Scan for the cell matching the given text and deliver its [X, Y] coordinate at center. 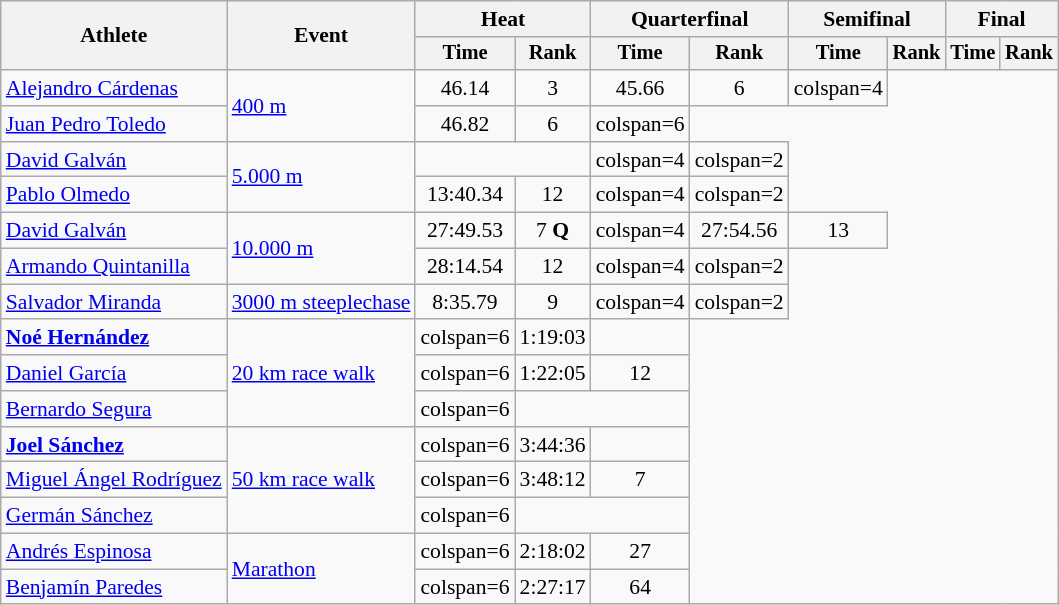
Final [1001, 19]
7 Q [553, 231]
9 [553, 302]
400 m [322, 106]
Salvador Miranda [114, 302]
Andrés Espinosa [114, 552]
46.14 [464, 88]
27 [640, 552]
27:54.56 [740, 231]
3 [553, 88]
13 [838, 231]
3000 m steeplechase [322, 302]
Quarterfinal [690, 19]
1:22:05 [553, 373]
8:35.79 [464, 302]
Juan Pedro Toledo [114, 124]
Joel Sánchez [114, 445]
28:14.54 [464, 267]
64 [640, 587]
Pablo Olmedo [114, 195]
Event [322, 36]
Miguel Ángel Rodríguez [114, 480]
Heat [502, 19]
Benjamín Paredes [114, 587]
3:44:36 [553, 445]
Athlete [114, 36]
45.66 [640, 88]
50 km race walk [322, 480]
Armando Quintanilla [114, 267]
Noé Hernández [114, 338]
2:18:02 [553, 552]
46.82 [464, 124]
Daniel García [114, 373]
13:40.34 [464, 195]
Marathon [322, 570]
3:48:12 [553, 480]
7 [640, 480]
2:27:17 [553, 587]
20 km race walk [322, 374]
10.000 m [322, 248]
Germán Sánchez [114, 516]
Bernardo Segura [114, 409]
27:49.53 [464, 231]
5.000 m [322, 178]
Semifinal [868, 19]
1:19:03 [553, 338]
Alejandro Cárdenas [114, 88]
